Return the [X, Y] coordinate for the center point of the cell that contains the specified text.  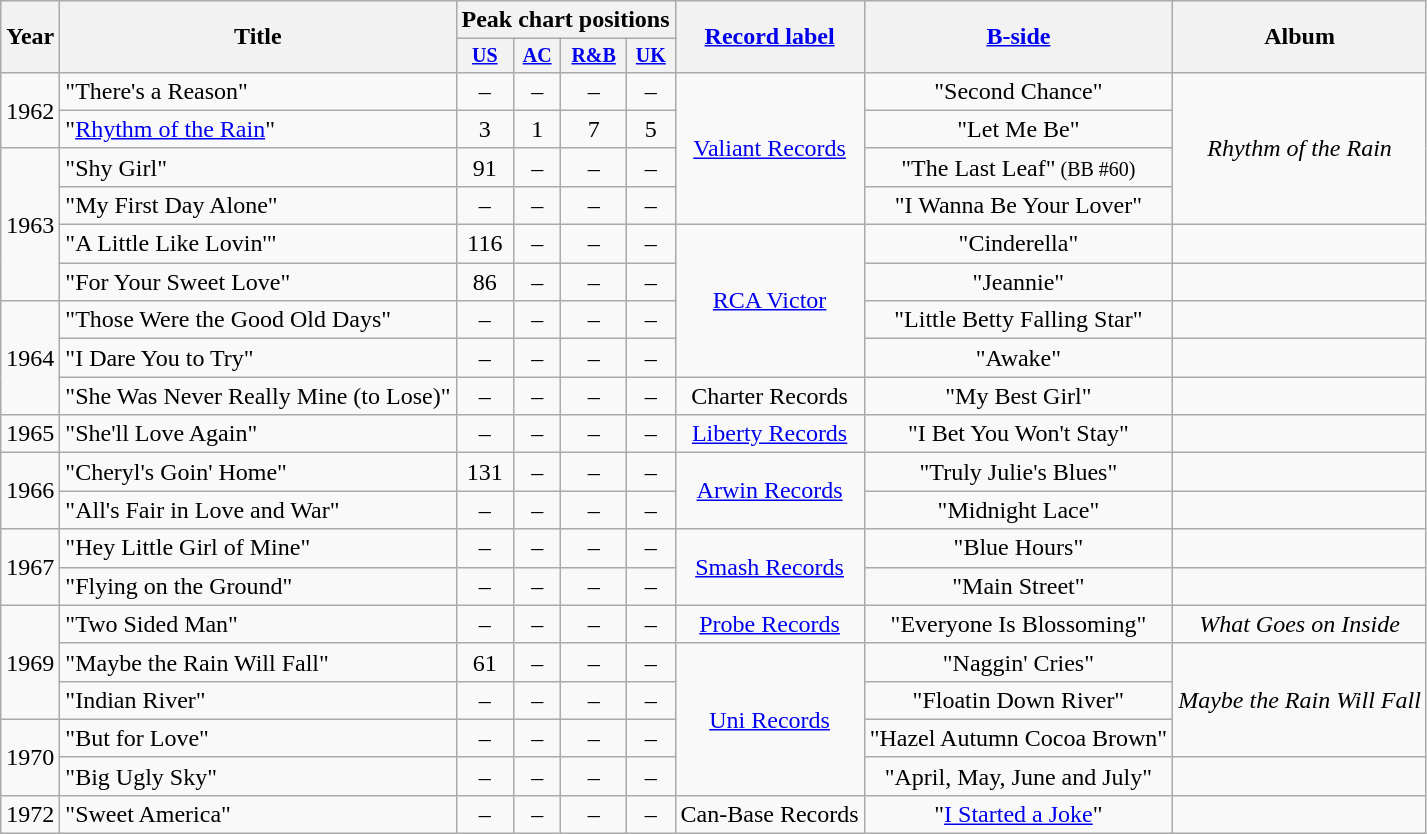
"Indian River" [258, 700]
1967 [30, 567]
Album [1300, 37]
"Awake" [1018, 358]
86 [485, 282]
"My Best Girl" [1018, 396]
3 [485, 129]
"Truly Julie's Blues" [1018, 472]
1970 [30, 757]
"My First Day Alone" [258, 205]
"Second Chance" [1018, 91]
"Blue Hours" [1018, 548]
7 [594, 129]
"I Wanna Be Your Lover" [1018, 205]
"April, May, June and July" [1018, 776]
"Cheryl's Goin' Home" [258, 472]
"Let Me Be" [1018, 129]
"Main Street" [1018, 586]
Liberty Records [770, 434]
Year [30, 37]
"Hey Little Girl of Mine" [258, 548]
Maybe the Rain Will Fall [1300, 700]
RCA Victor [770, 301]
Title [258, 37]
116 [485, 244]
UK [651, 56]
"Little Betty Falling Star" [1018, 320]
"The Last Leaf" (BB #60) [1018, 167]
"But for Love" [258, 738]
"All's Fair in Love and War" [258, 510]
Probe Records [770, 624]
Uni Records [770, 719]
"Jeannie" [1018, 282]
"She Was Never Really Mine (to Lose)" [258, 396]
R&B [594, 56]
"Flying on the Ground" [258, 586]
1965 [30, 434]
1963 [30, 224]
"There's a Reason" [258, 91]
"Sweet America" [258, 814]
Charter Records [770, 396]
91 [485, 167]
"Rhythm of the Rain" [258, 129]
1964 [30, 358]
"Everyone Is Blossoming" [1018, 624]
"Big Ugly Sky" [258, 776]
"Cinderella" [1018, 244]
131 [485, 472]
What Goes on Inside [1300, 624]
Can-Base Records [770, 814]
Peak chart positions [566, 20]
"Two Sided Man" [258, 624]
"She'll Love Again" [258, 434]
"Those Were the Good Old Days" [258, 320]
US [485, 56]
"Maybe the Rain Will Fall" [258, 662]
"I Started a Joke" [1018, 814]
Rhythm of the Rain [1300, 148]
1972 [30, 814]
1 [538, 129]
B-side [1018, 37]
"Shy Girl" [258, 167]
Record label [770, 37]
1966 [30, 491]
"For Your Sweet Love" [258, 282]
"I Dare You to Try" [258, 358]
"Midnight Lace" [1018, 510]
1969 [30, 662]
"Hazel Autumn Cocoa Brown" [1018, 738]
Valiant Records [770, 148]
5 [651, 129]
"A Little Like Lovin'" [258, 244]
"I Bet You Won't Stay" [1018, 434]
61 [485, 662]
"Floatin Down River" [1018, 700]
Arwin Records [770, 491]
"Naggin' Cries" [1018, 662]
1962 [30, 110]
AC [538, 56]
Smash Records [770, 567]
